Identify which cell holds the provided text, then report its [x, y] central coordinate. 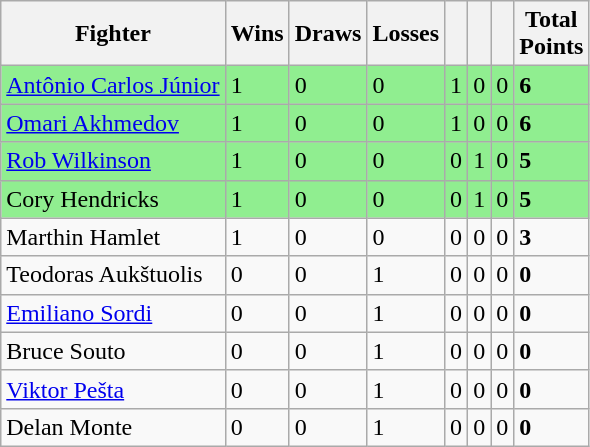
Marthin Hamlet [113, 237]
Antônio Carlos Júnior [113, 85]
Total Points [552, 34]
Omari Akhmedov [113, 123]
Fighter [113, 34]
Draws [328, 34]
Wins [257, 34]
3 [552, 237]
Viktor Pešta [113, 389]
Delan Monte [113, 427]
Emiliano Sordi [113, 313]
Cory Hendricks [113, 199]
Teodoras Aukštuolis [113, 275]
Rob Wilkinson [113, 161]
Losses [406, 34]
Bruce Souto [113, 351]
